Determine the (x, y) coordinate at the center of the cell enclosing the given text.  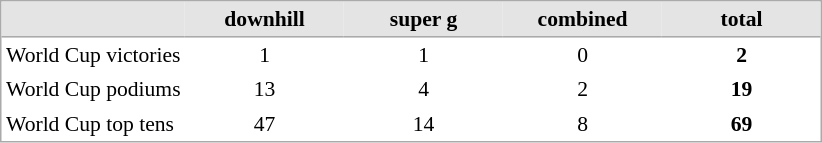
69 (742, 123)
4 (424, 89)
19 (742, 89)
combined (582, 20)
downhill (264, 20)
total (742, 20)
13 (264, 89)
World Cup top tens (94, 123)
0 (582, 55)
super g (424, 20)
8 (582, 123)
14 (424, 123)
World Cup podiums (94, 89)
World Cup victories (94, 55)
47 (264, 123)
